Output the (X, Y) coordinate of the center of the cell containing the given text.  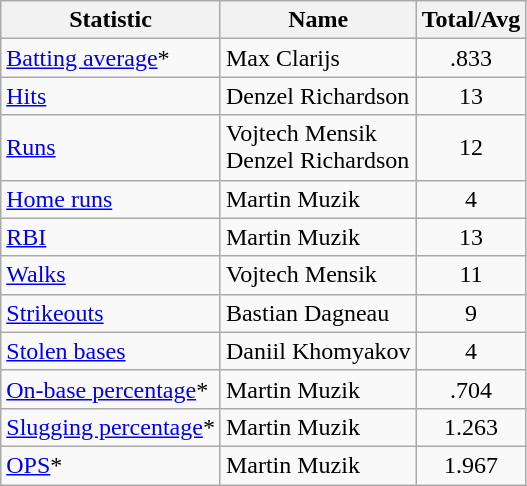
Batting average* (111, 58)
.833 (471, 58)
RBI (111, 237)
9 (471, 313)
1.967 (471, 465)
Name (318, 20)
Bastian Dagneau (318, 313)
Hits (111, 96)
Daniil Khomyakov (318, 351)
Strikeouts (111, 313)
Slugging percentage* (111, 427)
Runs (111, 148)
Vojtech Mensik Denzel Richardson (318, 148)
1.263 (471, 427)
Total/Avg (471, 20)
.704 (471, 389)
Vojtech Mensik (318, 275)
On-base percentage* (111, 389)
Home runs (111, 199)
11 (471, 275)
Stolen bases (111, 351)
12 (471, 148)
Statistic (111, 20)
Walks (111, 275)
OPS* (111, 465)
Max Clarijs (318, 58)
Denzel Richardson (318, 96)
